Identify which cell holds the provided text, then report its [X, Y] central coordinate. 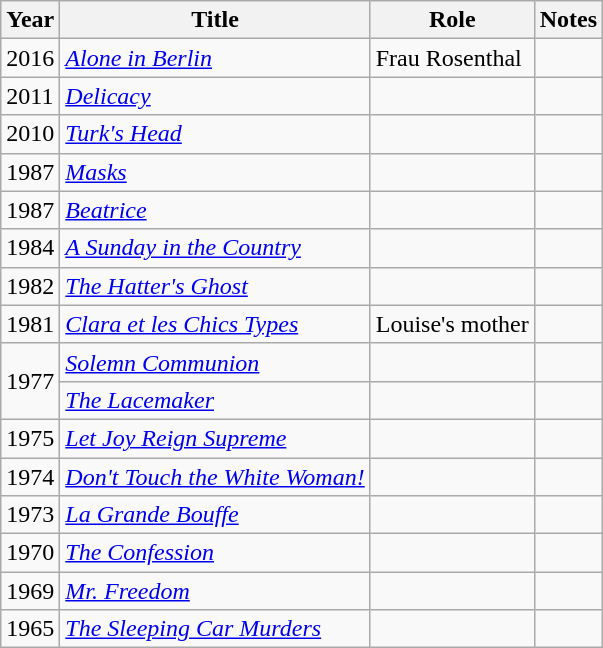
Let Joy Reign Supreme [215, 438]
1977 [30, 381]
Delicacy [215, 96]
The Confession [215, 553]
1984 [30, 248]
The Sleeping Car Murders [215, 629]
2010 [30, 134]
1975 [30, 438]
Clara et les Chics Types [215, 324]
Louise's mother [452, 324]
Don't Touch the White Woman! [215, 477]
Alone in Berlin [215, 58]
1974 [30, 477]
1981 [30, 324]
Beatrice [215, 210]
1982 [30, 286]
1973 [30, 515]
A Sunday in the Country [215, 248]
The Lacemaker [215, 400]
Title [215, 20]
The Hatter's Ghost [215, 286]
Solemn Communion [215, 362]
2011 [30, 96]
2016 [30, 58]
Frau Rosenthal [452, 58]
1965 [30, 629]
1969 [30, 591]
Year [30, 20]
Role [452, 20]
1970 [30, 553]
Turk's Head [215, 134]
Masks [215, 172]
Notes [568, 20]
La Grande Bouffe [215, 515]
Mr. Freedom [215, 591]
